Identify which cell holds the provided text, then report its [x, y] central coordinate. 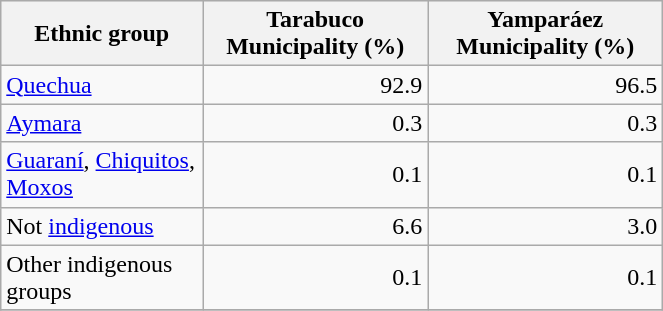
Not indigenous [102, 226]
Guaraní, Chiquitos, Moxos [102, 174]
Quechua [102, 85]
Yamparáez Municipality (%) [546, 34]
6.6 [316, 226]
96.5 [546, 85]
Aymara [102, 123]
Tarabuco Municipality (%) [316, 34]
Other indigenous groups [102, 278]
Ethnic group [102, 34]
92.9 [316, 85]
3.0 [546, 226]
